Output the (X, Y) coordinate of the center of the cell containing the given text.  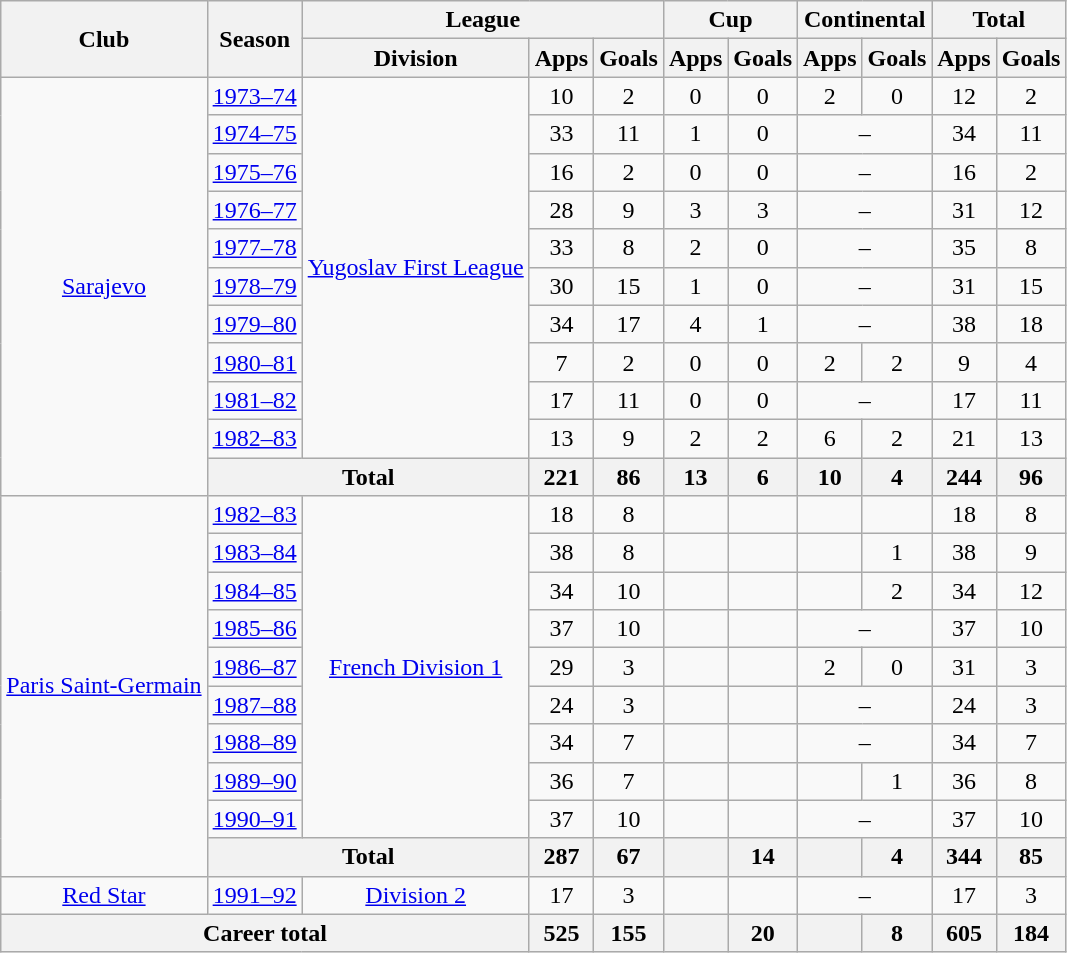
1974–75 (254, 134)
1986–87 (254, 667)
Division 2 (416, 895)
29 (561, 667)
28 (561, 210)
21 (964, 438)
1991–92 (254, 895)
1977–78 (254, 248)
1988–89 (254, 743)
1983–84 (254, 553)
1976–77 (254, 210)
Cup (730, 20)
244 (964, 477)
1975–76 (254, 172)
1990–91 (254, 819)
1981–82 (254, 400)
Sarajevo (104, 286)
Season (254, 39)
League (482, 20)
1985–86 (254, 629)
605 (964, 933)
30 (561, 286)
20 (763, 933)
Career total (265, 933)
67 (629, 857)
85 (1031, 857)
Paris Saint-Germain (104, 686)
French Division 1 (416, 668)
1987–88 (254, 705)
1984–85 (254, 591)
Division (416, 58)
Yugoslav First League (416, 268)
86 (629, 477)
1980–81 (254, 362)
35 (964, 248)
184 (1031, 933)
155 (629, 933)
221 (561, 477)
96 (1031, 477)
287 (561, 857)
525 (561, 933)
344 (964, 857)
Club (104, 39)
14 (763, 857)
1979–80 (254, 324)
1973–74 (254, 96)
1989–90 (254, 781)
Red Star (104, 895)
1978–79 (254, 286)
Continental (865, 20)
